Output the [x, y] coordinate of the center of the cell containing the given text.  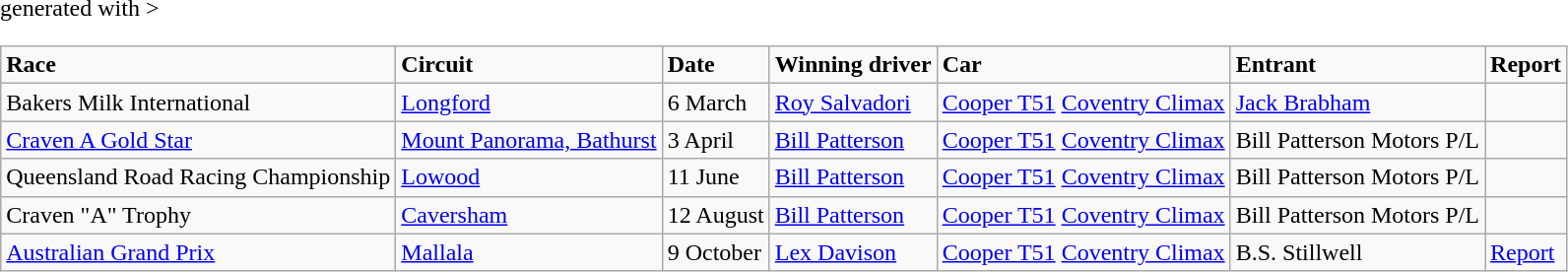
Race [199, 65]
Car [1083, 65]
Queensland Road Racing Championship [199, 177]
11 June [715, 177]
Australian Grand Prix [199, 252]
12 August [715, 215]
Winning driver [853, 65]
Caversham [529, 215]
Mallala [529, 252]
6 March [715, 102]
Lowood [529, 177]
Bakers Milk International [199, 102]
Mount Panorama, Bathurst [529, 140]
Lex Davison [853, 252]
Circuit [529, 65]
Jack Brabham [1357, 102]
Entrant [1357, 65]
B.S. Stillwell [1357, 252]
Longford [529, 102]
Roy Salvadori [853, 102]
Date [715, 65]
Craven "A" Trophy [199, 215]
3 April [715, 140]
9 October [715, 252]
Craven A Gold Star [199, 140]
